Search for the cell housing the specified text and yield its (x, y) center coordinate. 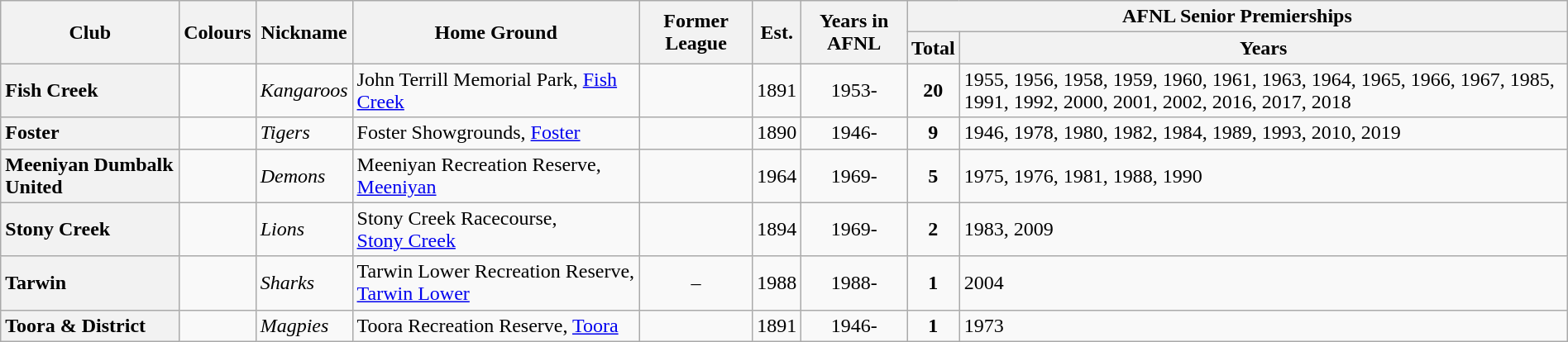
1975, 1976, 1981, 1988, 1990 (1264, 175)
Sharks (304, 283)
Tarwin Lower Recreation Reserve, Tarwin Lower (496, 283)
1964 (777, 175)
Demons (304, 175)
1890 (777, 133)
Foster (90, 133)
Stony Creek (90, 230)
1983, 2009 (1264, 230)
Tigers (304, 133)
John Terrill Memorial Park, Fish Creek (496, 91)
Toora Recreation Reserve, Toora (496, 325)
2004 (1264, 283)
Meeniyan Dumbalk United (90, 175)
Home Ground (496, 32)
2 (934, 230)
– (696, 283)
1973 (1264, 325)
Stony Creek Racecourse,Stony Creek (496, 230)
Lions (304, 230)
1988 (777, 283)
Magpies (304, 325)
Colours (218, 32)
Toora & District (90, 325)
1953- (854, 91)
1894 (777, 230)
Former League (696, 32)
1955, 1956, 1958, 1959, 1960, 1961, 1963, 1964, 1965, 1966, 1967, 1985, 1991, 1992, 2000, 2001, 2002, 2016, 2017, 2018 (1264, 91)
AFNL Senior Premierships (1237, 17)
Years (1264, 48)
Club (90, 32)
Tarwin (90, 283)
Nickname (304, 32)
1988- (854, 283)
Fish Creek (90, 91)
Est. (777, 32)
Kangaroos (304, 91)
Total (934, 48)
Years in AFNL (854, 32)
Foster Showgrounds, Foster (496, 133)
20 (934, 91)
Meeniyan Recreation Reserve, Meeniyan (496, 175)
9 (934, 133)
1946, 1978, 1980, 1982, 1984, 1989, 1993, 2010, 2019 (1264, 133)
5 (934, 175)
